Provide the (X, Y) coordinate of the cell's center where the given text is located.  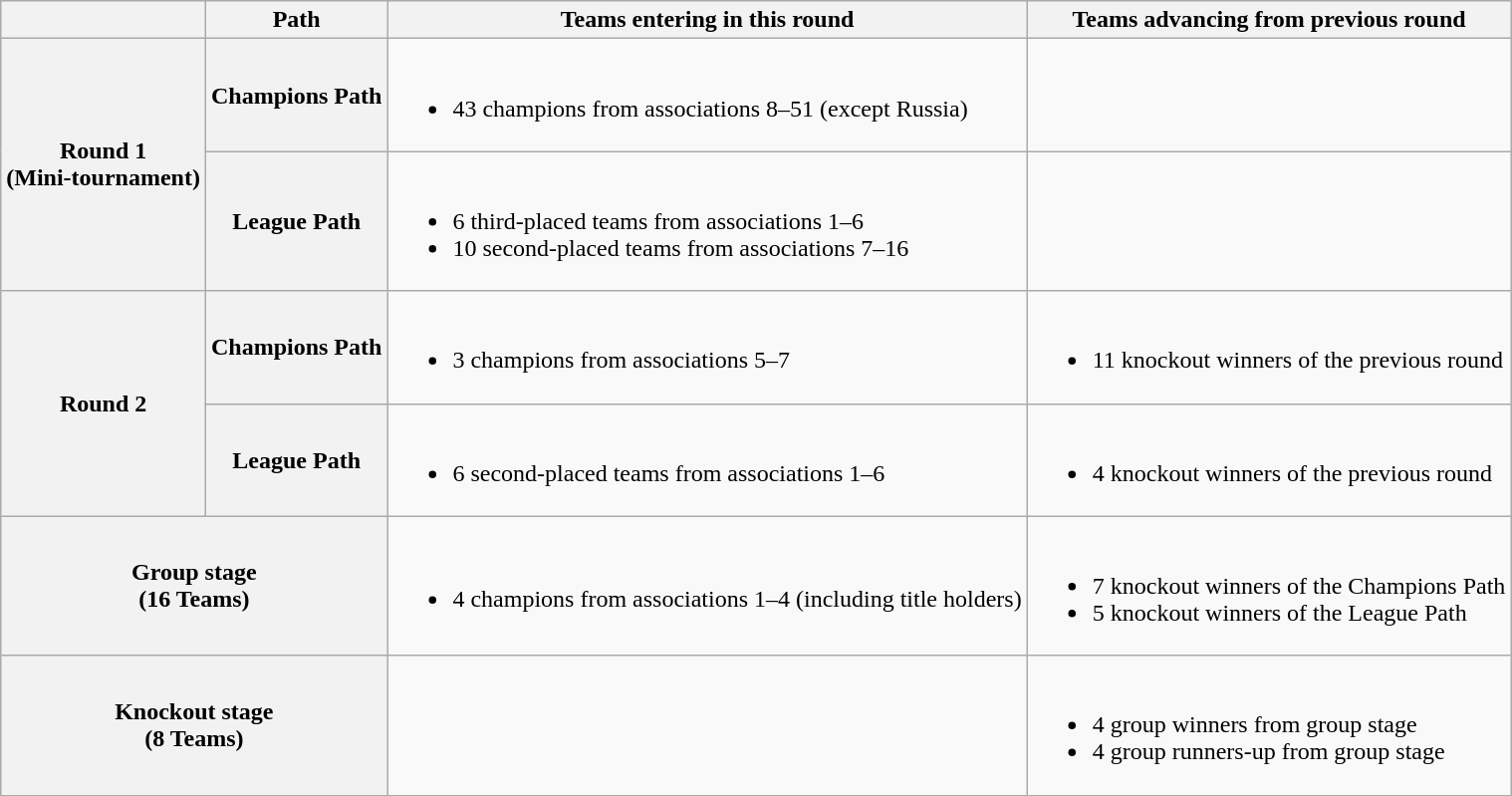
4 group winners from group stage4 group runners-up from group stage (1269, 725)
11 knockout winners of the previous round (1269, 347)
4 knockout winners of the previous round (1269, 460)
4 champions from associations 1–4 (including title holders) (707, 586)
Round 1(Mini-tournament) (104, 165)
3 champions from associations 5–7 (707, 347)
Teams advancing from previous round (1269, 20)
Group stage(16 Teams) (194, 586)
Teams entering in this round (707, 20)
Round 2 (104, 403)
43 champions from associations 8–51 (except Russia) (707, 96)
Knockout stage(8 Teams) (194, 725)
7 knockout winners of the Champions Path5 knockout winners of the League Path (1269, 586)
6 third-placed teams from associations 1–610 second-placed teams from associations 7–16 (707, 221)
6 second-placed teams from associations 1–6 (707, 460)
Path (296, 20)
